Find where the given text appears and provide that cell's center as [x, y] coordinate. 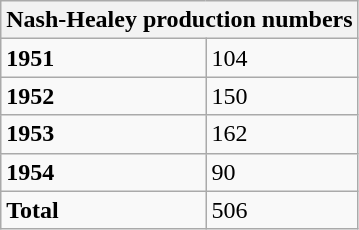
506 [282, 210]
1954 [104, 172]
Total [104, 210]
1952 [104, 96]
Nash-Healey production numbers [180, 20]
162 [282, 134]
90 [282, 172]
1951 [104, 58]
104 [282, 58]
150 [282, 96]
1953 [104, 134]
